Identify which cell holds the provided text, then report its [X, Y] central coordinate. 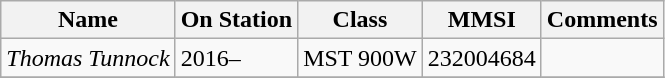
MMSI [482, 20]
Class [360, 20]
2016– [236, 58]
Thomas Tunnock [88, 58]
Name [88, 20]
Comments [602, 20]
232004684 [482, 58]
MST 900W [360, 58]
On Station [236, 20]
